Output the [X, Y] coordinate of the center of the cell containing the given text.  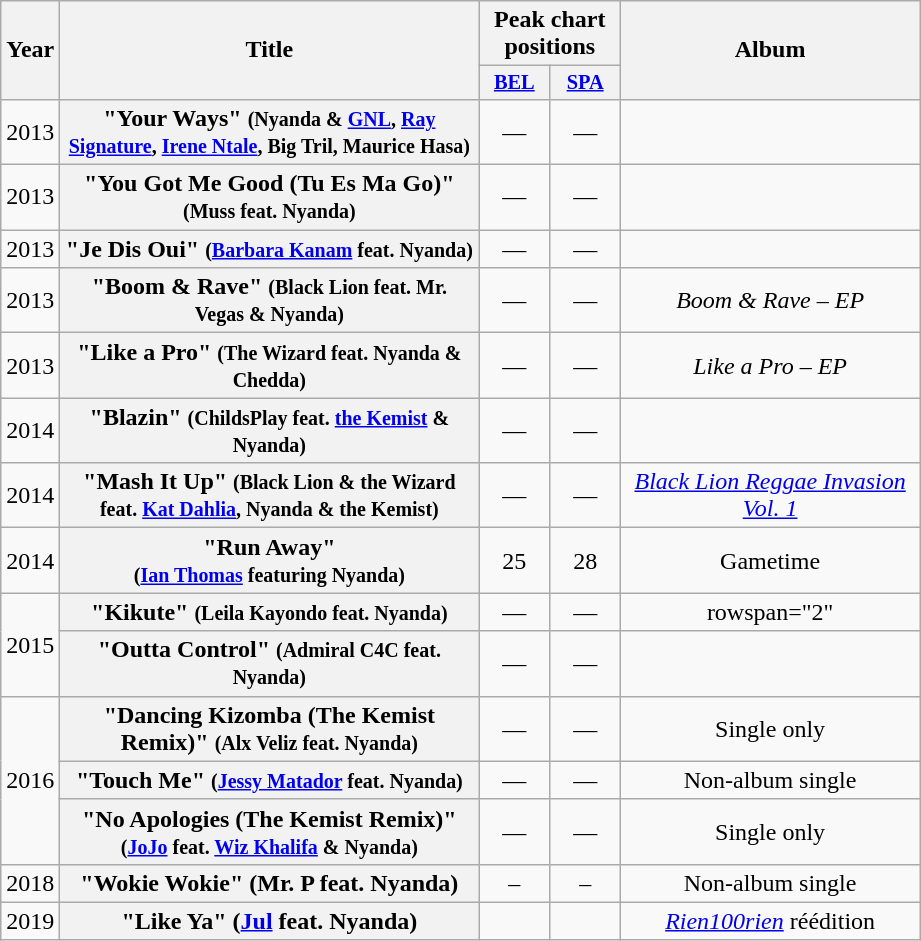
"Dancing Kizomba (The Kemist Remix)" (Alx Veliz feat. Nyanda) [270, 728]
Boom & Rave – EP [770, 300]
"Boom & Rave" (Black Lion feat. Mr. Vegas & Nyanda) [270, 300]
Album [770, 50]
Year [30, 50]
"Like a Pro" (The Wizard feat. Nyanda & Chedda) [270, 366]
25 [514, 560]
Like a Pro – EP [770, 366]
"No Apologies (The Kemist Remix)" (JoJo feat. Wiz Khalifa & Nyanda) [270, 832]
Gametime [770, 560]
"Like Ya" (Jul feat. Nyanda) [270, 921]
Rien100rien réédition [770, 921]
2015 [30, 644]
"Wokie Wokie" (Mr. P feat. Nyanda) [270, 883]
"Kikute" (Leila Kayondo feat. Nyanda) [270, 612]
"Outta Control" (Admiral C4C feat. Nyanda) [270, 664]
28 [586, 560]
2016 [30, 780]
Peak chart positions [550, 34]
Title [270, 50]
"Touch Me" (Jessy Matador feat. Nyanda) [270, 780]
"Run Away"(Ian Thomas featuring Nyanda) [270, 560]
"Your Ways" (Nyanda & GNL, Ray Signature, Irene Ntale, Big Tril, Maurice Hasa) [270, 132]
rowspan="2" [770, 612]
2018 [30, 883]
2019 [30, 921]
SPA [586, 83]
"Mash It Up" (Black Lion & the Wizard feat. Kat Dahlia, Nyanda & the Kemist) [270, 496]
"You Got Me Good (Tu Es Ma Go)" (Muss feat. Nyanda) [270, 198]
Black Lion Reggae Invasion Vol. 1 [770, 496]
BEL [514, 83]
"Blazin" (ChildsPlay feat. the Kemist & Nyanda) [270, 430]
"Je Dis Oui" (Barbara Kanam feat. Nyanda) [270, 249]
